Detect which cell encompasses the target text, then output its (x, y) center coordinate. 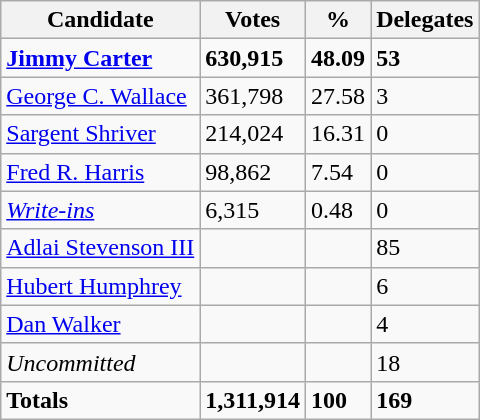
98,862 (253, 172)
361,798 (253, 96)
Write-ins (100, 210)
6 (425, 286)
6,315 (253, 210)
48.09 (338, 58)
Dan Walker (100, 324)
Hubert Humphrey (100, 286)
Totals (100, 400)
Fred R. Harris (100, 172)
7.54 (338, 172)
100 (338, 400)
0.48 (338, 210)
Candidate (100, 20)
18 (425, 362)
% (338, 20)
85 (425, 248)
Uncommitted (100, 362)
1,311,914 (253, 400)
Votes (253, 20)
16.31 (338, 134)
169 (425, 400)
Sargent Shriver (100, 134)
53 (425, 58)
4 (425, 324)
27.58 (338, 96)
3 (425, 96)
214,024 (253, 134)
Delegates (425, 20)
630,915 (253, 58)
George C. Wallace (100, 96)
Adlai Stevenson III (100, 248)
Jimmy Carter (100, 58)
